Return the (X, Y) coordinate for the center point of the cell that contains the specified text.  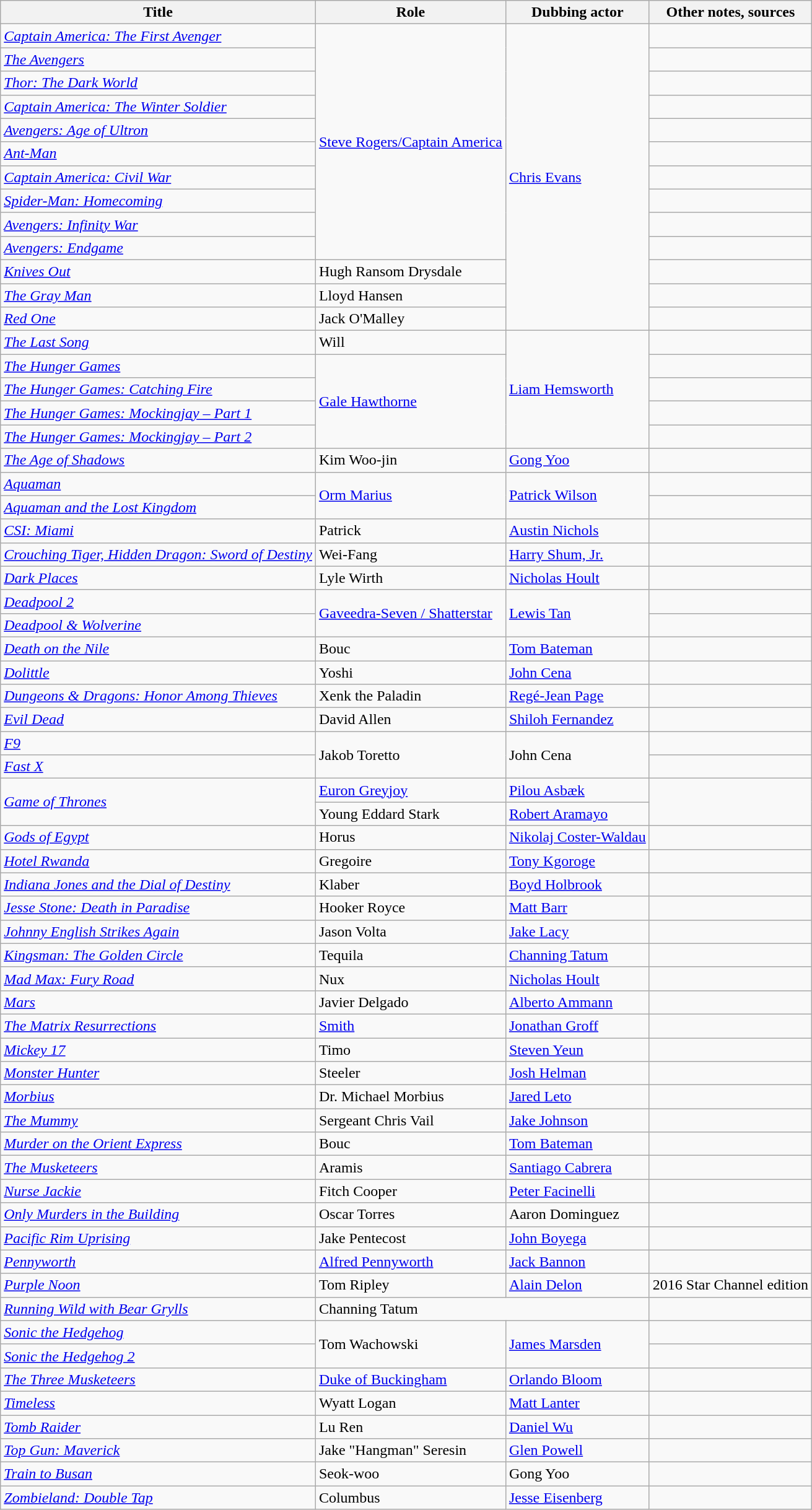
Jake Pentecost (410, 1238)
Seok-woo (410, 1474)
Jake Johnson (577, 1120)
Fast X (159, 767)
Xenk the Paladin (410, 696)
The Hunger Games (159, 366)
The Last Song (159, 343)
The Age of Shadows (159, 460)
Jake Lacy (577, 932)
Klaber (410, 884)
Dark Places (159, 578)
Hotel Rwanda (159, 861)
Horus (410, 837)
Peter Facinelli (577, 1191)
Aquaman and the Lost Kingdom (159, 507)
Monster Hunter (159, 1073)
Crouching Tiger, Hidden Dragon: Sword of Destiny (159, 554)
Glen Powell (577, 1451)
Jesse Stone: Death in Paradise (159, 908)
Young Eddard Stark (410, 814)
Liam Hemsworth (577, 390)
Orm Marius (410, 495)
The Hunger Games: Mockingjay – Part 2 (159, 437)
Game of Thrones (159, 802)
Avengers: Age of Ultron (159, 130)
2016 Star Channel edition (730, 1285)
Purple Noon (159, 1285)
Captain America: The Winter Soldier (159, 107)
Thor: The Dark World (159, 83)
Death on the Nile (159, 648)
The Three Musketeers (159, 1379)
Kingsman: The Golden Circle (159, 955)
Fitch Cooper (410, 1191)
Role (410, 12)
Shiloh Fernandez (577, 720)
The Avengers (159, 59)
Smith (410, 1026)
Austin Nichols (577, 531)
Avengers: Endgame (159, 248)
Kim Woo-jin (410, 460)
Alberto Ammann (577, 1002)
The Gray Man (159, 295)
Top Gun: Maverick (159, 1451)
Aquaman (159, 484)
Morbius (159, 1097)
Daniel Wu (577, 1426)
Tony Kgoroge (577, 861)
James Marsden (577, 1344)
Mad Max: Fury Road (159, 979)
Indiana Jones and the Dial of Destiny (159, 884)
Tomb Raider (159, 1426)
Josh Helman (577, 1073)
Will (410, 343)
Avengers: Infinity War (159, 224)
The Hunger Games: Mockingjay – Part 1 (159, 413)
Euron Greyjoy (410, 790)
Orlando Bloom (577, 1379)
Steve Rogers/Captain America (410, 142)
Evil Dead (159, 720)
Deadpool 2 (159, 601)
Captain America: The First Avenger (159, 36)
Sergeant Chris Vail (410, 1120)
Pennyworth (159, 1262)
Lewis Tan (577, 613)
Spider-Man: Homecoming (159, 201)
Columbus (410, 1498)
The Hunger Games: Catching Fire (159, 390)
F9 (159, 743)
Oscar Torres (410, 1215)
Tom Wachowski (410, 1344)
Lu Ren (410, 1426)
Pacific Rim Uprising (159, 1238)
Patrick Wilson (577, 495)
Duke of Buckingham (410, 1379)
Johnny English Strikes Again (159, 932)
Train to Busan (159, 1474)
Red One (159, 319)
Wyatt Logan (410, 1403)
Dr. Michael Morbius (410, 1097)
Gaveedra-Seven / Shatterstar (410, 613)
Nurse Jackie (159, 1191)
David Allen (410, 720)
Running Wild with Bear Grylls (159, 1309)
Murder on the Orient Express (159, 1144)
Timeless (159, 1403)
Dungeons & Dragons: Honor Among Thieves (159, 696)
Sonic the Hedgehog 2 (159, 1356)
Harry Shum, Jr. (577, 554)
Jack Bannon (577, 1262)
Nikolaj Coster-Waldau (577, 837)
Captain America: Civil War (159, 177)
Wei-Fang (410, 554)
The Musketeers (159, 1167)
Pilou Asbæk (577, 790)
Javier Delgado (410, 1002)
Regé-Jean Page (577, 696)
Lloyd Hansen (410, 295)
The Matrix Resurrections (159, 1026)
Mickey 17 (159, 1050)
Chris Evans (577, 177)
Aramis (410, 1167)
Deadpool & Wolverine (159, 625)
Jake "Hangman" Seresin (410, 1451)
Steeler (410, 1073)
Tom Ripley (410, 1285)
Other notes, sources (730, 12)
Title (159, 12)
The Mummy (159, 1120)
Matt Barr (577, 908)
Jesse Eisenberg (577, 1498)
Yoshi (410, 672)
Alfred Pennyworth (410, 1262)
Dolittle (159, 672)
Jason Volta (410, 932)
Nux (410, 979)
Ant-Man (159, 154)
Boyd Holbrook (577, 884)
Lyle Wirth (410, 578)
Santiago Cabrera (577, 1167)
Jared Leto (577, 1097)
Zombieland: Double Tap (159, 1498)
Patrick (410, 531)
Jack O'Malley (410, 319)
Steven Yeun (577, 1050)
Timo (410, 1050)
CSI: Miami (159, 531)
Gregoire (410, 861)
Only Murders in the Building (159, 1215)
Hugh Ransom Drysdale (410, 271)
Robert Aramayo (577, 814)
Knives Out (159, 271)
Sonic the Hedgehog (159, 1332)
Gale Hawthorne (410, 401)
Aaron Dominguez (577, 1215)
Gods of Egypt (159, 837)
Jonathan Groff (577, 1026)
John Boyega (577, 1238)
Dubbing actor (577, 12)
Tequila (410, 955)
Mars (159, 1002)
Matt Lanter (577, 1403)
Hooker Royce (410, 908)
Alain Delon (577, 1285)
Jakob Toretto (410, 755)
